Return the [x, y] coordinate for the center point of the cell that contains the specified text.  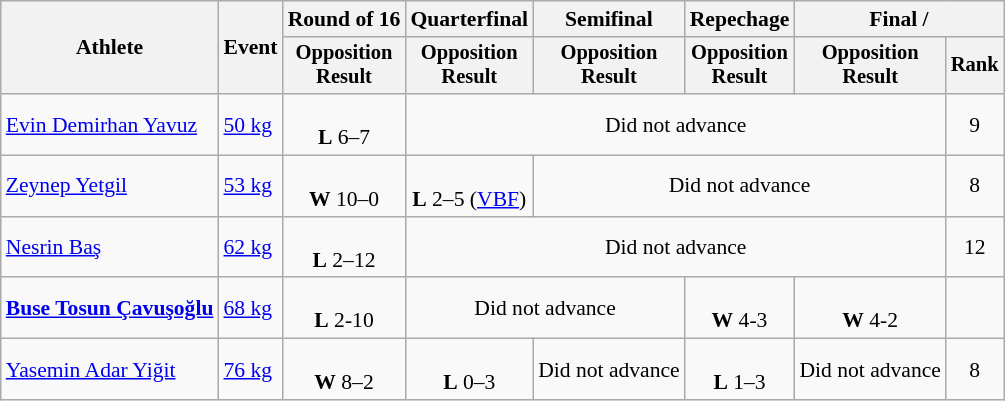
L 2-10 [344, 308]
Semifinal [609, 19]
Nesrin Baş [110, 248]
Quarterfinal [469, 19]
53 kg [250, 186]
L 0–3 [469, 370]
L 6–7 [344, 124]
68 kg [250, 308]
L 2–5 (VBF) [469, 186]
62 kg [250, 248]
12 [975, 248]
Round of 16 [344, 19]
Event [250, 48]
Final / [898, 19]
W 4-3 [740, 308]
Zeynep Yetgil [110, 186]
9 [975, 124]
76 kg [250, 370]
Rank [975, 66]
L 2–12 [344, 248]
W 8–2 [344, 370]
Athlete [110, 48]
L 1–3 [740, 370]
W 4-2 [870, 308]
Repechage [740, 19]
50 kg [250, 124]
Buse Tosun Çavuşoğlu [110, 308]
W 10–0 [344, 186]
Evin Demirhan Yavuz [110, 124]
Yasemin Adar Yiğit [110, 370]
